Extract the (x, y) coordinate from the center of the cell holding the provided text.  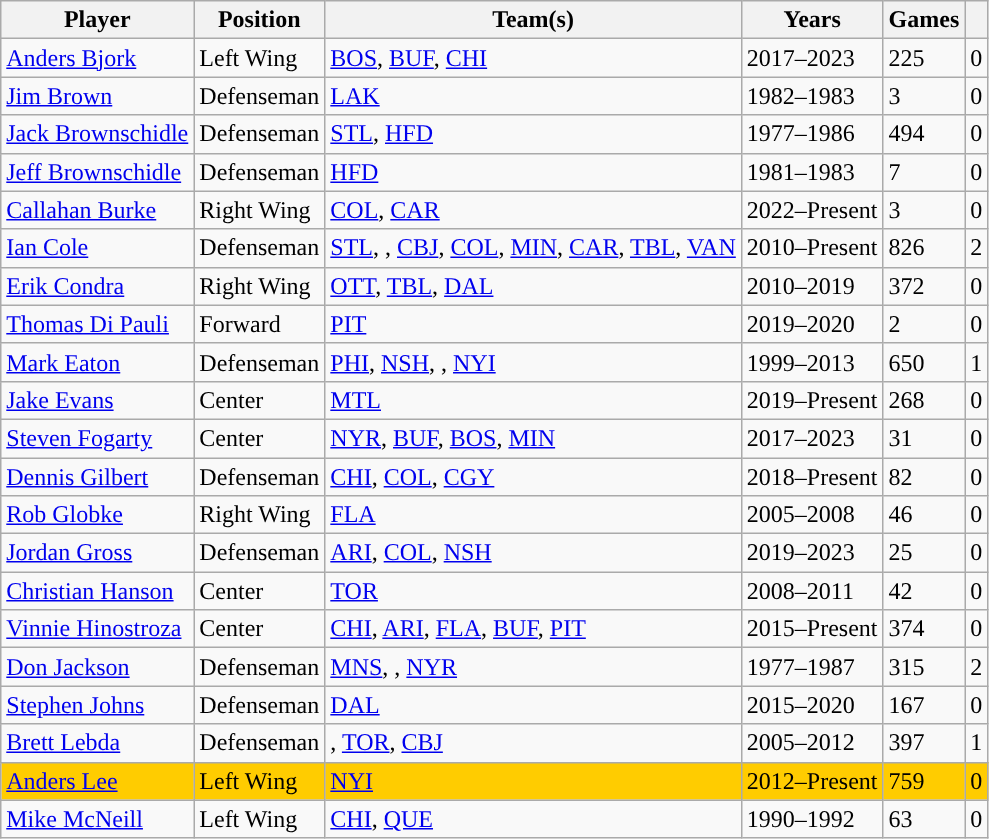
1999–2013 (812, 362)
Ian Cole (98, 248)
STL, , CBJ, COL, MIN, CAR, TBL, VAN (534, 248)
Jim Brown (98, 96)
Rob Globke (98, 515)
650 (924, 362)
2010–2019 (812, 286)
Erik Condra (98, 286)
COL, CAR (534, 210)
Years (812, 20)
1982–1983 (812, 96)
Forward (260, 324)
31 (924, 438)
2008–2011 (812, 591)
PIT (534, 324)
Jordan Gross (98, 553)
25 (924, 553)
1977–1987 (812, 667)
2005–2012 (812, 743)
Stephen Johns (98, 705)
DAL (534, 705)
Vinnie Hinostroza (98, 629)
MTL (534, 400)
315 (924, 667)
Jack Brownschidle (98, 134)
MNS, , NYR (534, 667)
Mike McNeill (98, 819)
46 (924, 515)
63 (924, 819)
ARI, COL, NSH (534, 553)
7 (924, 172)
2012–Present (812, 781)
Anders Lee (98, 781)
2019–2023 (812, 553)
2019–2020 (812, 324)
Steven Fogarty (98, 438)
374 (924, 629)
CHI, ARI, FLA, BUF, PIT (534, 629)
CHI, QUE (534, 819)
82 (924, 477)
, TOR, CBJ (534, 743)
Callahan Burke (98, 210)
Player (98, 20)
Position (260, 20)
Games (924, 20)
BOS, BUF, CHI (534, 58)
42 (924, 591)
2019–Present (812, 400)
CHI, COL, CGY (534, 477)
2005–2008 (812, 515)
Team(s) (534, 20)
2015–2020 (812, 705)
225 (924, 58)
2022–Present (812, 210)
494 (924, 134)
HFD (534, 172)
OTT, TBL, DAL (534, 286)
372 (924, 286)
Jeff Brownschidle (98, 172)
Jake Evans (98, 400)
LAK (534, 96)
759 (924, 781)
Dennis Gilbert (98, 477)
Anders Bjork (98, 58)
826 (924, 248)
1990–1992 (812, 819)
1977–1986 (812, 134)
2010–Present (812, 248)
PHI, NSH, , NYI (534, 362)
397 (924, 743)
NYI (534, 781)
Brett Lebda (98, 743)
Mark Eaton (98, 362)
FLA (534, 515)
Don Jackson (98, 667)
Christian Hanson (98, 591)
167 (924, 705)
2015–Present (812, 629)
Thomas Di Pauli (98, 324)
TOR (534, 591)
STL, HFD (534, 134)
2018–Present (812, 477)
268 (924, 400)
1981–1983 (812, 172)
NYR, BUF, BOS, MIN (534, 438)
